Detect which cell encompasses the target text, then output its (X, Y) center coordinate. 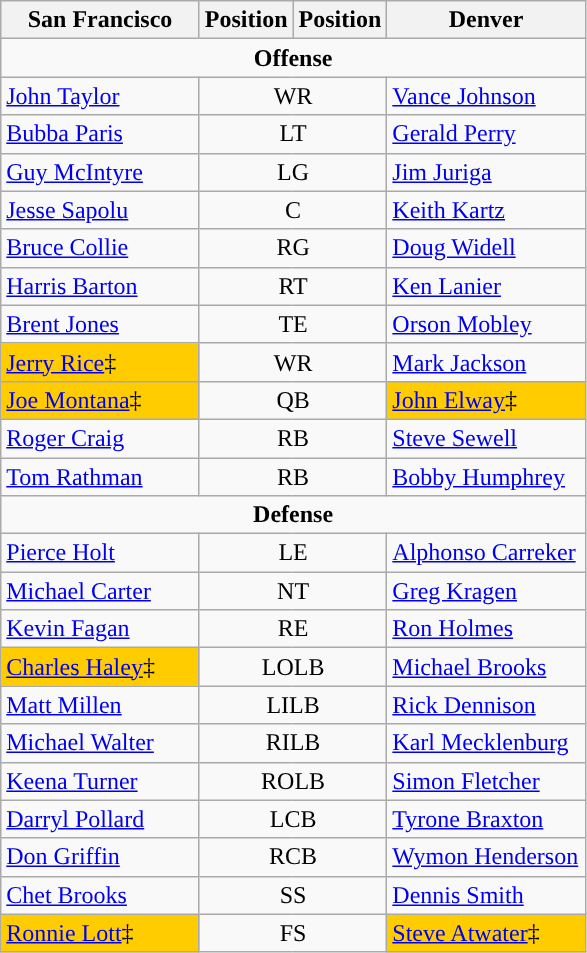
Karl Mecklenburg (486, 743)
Tom Rathman (100, 477)
Steve Atwater‡ (486, 933)
Chet Brooks (100, 895)
RE (293, 629)
John Taylor (100, 96)
Bubba Paris (100, 134)
FS (293, 933)
Matt Millen (100, 705)
Greg Kragen (486, 591)
LILB (293, 705)
LT (293, 134)
ROLB (293, 781)
TE (293, 324)
RG (293, 248)
Brent Jones (100, 324)
Tyrone Braxton (486, 819)
Ken Lanier (486, 286)
C (293, 210)
Wymon Henderson (486, 857)
Mark Jackson (486, 362)
LOLB (293, 667)
Vance Johnson (486, 96)
Offense (294, 58)
Simon Fletcher (486, 781)
Darryl Pollard (100, 819)
Jerry Rice‡ (100, 362)
Guy McIntyre (100, 172)
Ronnie Lott‡ (100, 933)
Michael Brooks (486, 667)
Defense (294, 515)
Charles Haley‡ (100, 667)
Orson Mobley (486, 324)
Keena Turner (100, 781)
Joe Montana‡ (100, 400)
Gerald Perry (486, 134)
Kevin Fagan (100, 629)
RCB (293, 857)
Bobby Humphrey (486, 477)
Dennis Smith (486, 895)
Michael Carter (100, 591)
Bruce Collie (100, 248)
Ron Holmes (486, 629)
Don Griffin (100, 857)
Harris Barton (100, 286)
QB (293, 400)
LCB (293, 819)
RT (293, 286)
Denver (486, 20)
LG (293, 172)
Jesse Sapolu (100, 210)
SS (293, 895)
Pierce Holt (100, 553)
Keith Kartz (486, 210)
San Francisco (100, 20)
Jim Juriga (486, 172)
Rick Dennison (486, 705)
RILB (293, 743)
Alphonso Carreker (486, 553)
LE (293, 553)
NT (293, 591)
John Elway‡ (486, 400)
Steve Sewell (486, 438)
Michael Walter (100, 743)
Doug Widell (486, 248)
Roger Craig (100, 438)
